Return the (x, y) coordinate for the center point of the cell that contains the specified text.  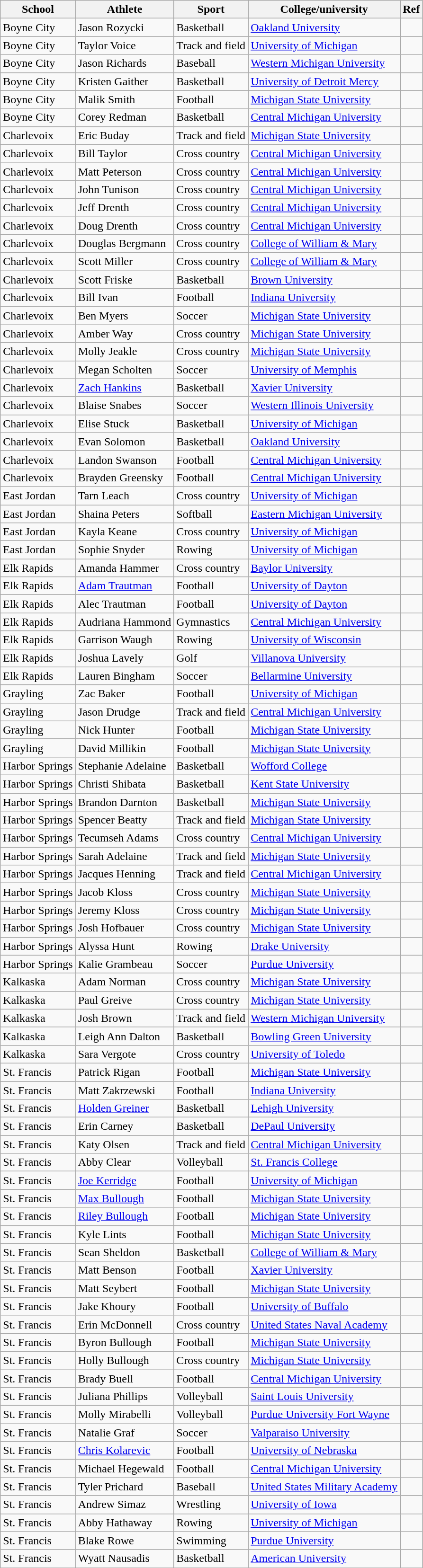
Garrison Waugh (125, 640)
Patrick Rigan (125, 1072)
Scott Friske (125, 280)
Natalie Graf (125, 1433)
Kyle Lints (125, 1234)
Eastern Michigan University (324, 514)
Doug Drenth (125, 226)
University of Wisconsin (324, 640)
Swimming (211, 1541)
Western Illinois University (324, 406)
University of Memphis (324, 370)
St. Francis College (324, 1162)
Brady Buell (125, 1379)
Corey Redman (125, 117)
Andrew Simaz (125, 1505)
Gymnastics (211, 622)
Baylor University (324, 568)
Christi Shibata (125, 784)
David Millikin (125, 748)
Brandon Darnton (125, 802)
Villanova University (324, 658)
Jacques Henning (125, 874)
Matt Peterson (125, 171)
University of Nebraska (324, 1451)
Jake Khoury (125, 1306)
Adam Norman (125, 982)
Byron Bullough (125, 1342)
Elise Stuck (125, 424)
Molly Mirabelli (125, 1415)
Paul Greive (125, 1000)
Ben Myers (125, 316)
Michael Hegewald (125, 1469)
University of Detroit Mercy (324, 81)
Adam Trautman (125, 586)
Joshua Lavely (125, 658)
Max Bullough (125, 1198)
Wyatt Nausadis (125, 1559)
Bowling Green University (324, 1036)
Matt Seybert (125, 1288)
Douglas Bergmann (125, 244)
Abby Clear (125, 1162)
Brown University (324, 280)
United States Military Academy (324, 1487)
Zac Baker (125, 694)
Lehigh University (324, 1108)
United States Naval Academy (324, 1324)
Wrestling (211, 1505)
Holden Greiner (125, 1108)
University of Iowa (324, 1505)
Eric Buday (125, 135)
Josh Hofbauer (125, 928)
Josh Brown (125, 1018)
Sarah Adelaine (125, 856)
Taylor Voice (125, 45)
College/university (324, 9)
DePaul University (324, 1126)
Brayden Greensky (125, 478)
Leigh Ann Dalton (125, 1036)
Nick Hunter (125, 730)
Jeremy Kloss (125, 910)
Sara Vergote (125, 1054)
School (38, 9)
Joe Kerridge (125, 1180)
Ref (411, 9)
Bill Taylor (125, 153)
Shaina Peters (125, 514)
Amber Way (125, 334)
Spencer Beatty (125, 820)
Golf (211, 658)
Softball (211, 514)
Stephanie Adelaine (125, 766)
Amanda Hammer (125, 568)
University of Toledo (324, 1054)
Kent State University (324, 784)
Tyler Prichard (125, 1487)
Zach Hankins (125, 388)
Blake Rowe (125, 1541)
American University (324, 1559)
John Tunison (125, 189)
Sean Sheldon (125, 1252)
Juliana Phillips (125, 1397)
Megan Scholten (125, 370)
Wofford College (324, 766)
Sport (211, 9)
Jason Rozycki (125, 27)
Malik Smith (125, 99)
Audriana Hammond (125, 622)
Riley Bullough (125, 1216)
Chris Kolarevic (125, 1451)
Bellarmine University (324, 676)
Blaise Snabes (125, 406)
Abby Hathaway (125, 1523)
Erin McDonnell (125, 1324)
Jeff Drenth (125, 207)
Jacob Kloss (125, 892)
Kayla Keane (125, 532)
Alec Trautman (125, 604)
Athlete (125, 9)
Matt Benson (125, 1270)
Saint Louis University (324, 1397)
Evan Solomon (125, 442)
Landon Swanson (125, 460)
Valparaiso University (324, 1433)
Tecumseh Adams (125, 838)
Scott Miller (125, 262)
Lauren Bingham (125, 676)
Jason Richards (125, 63)
Katy Olsen (125, 1144)
Holly Bullough (125, 1360)
Alyssa Hunt (125, 946)
Bill Ivan (125, 298)
Matt Zakrzewski (125, 1090)
Purdue University Fort Wayne (324, 1415)
Tarn Leach (125, 496)
Molly Jeakle (125, 352)
Kristen Gaither (125, 81)
Jason Drudge (125, 712)
University of Buffalo (324, 1306)
Erin Carney (125, 1126)
Drake University (324, 946)
Kalie Grambeau (125, 964)
Sophie Snyder (125, 550)
